Scan for the cell matching the given text and deliver its (x, y) coordinate at center. 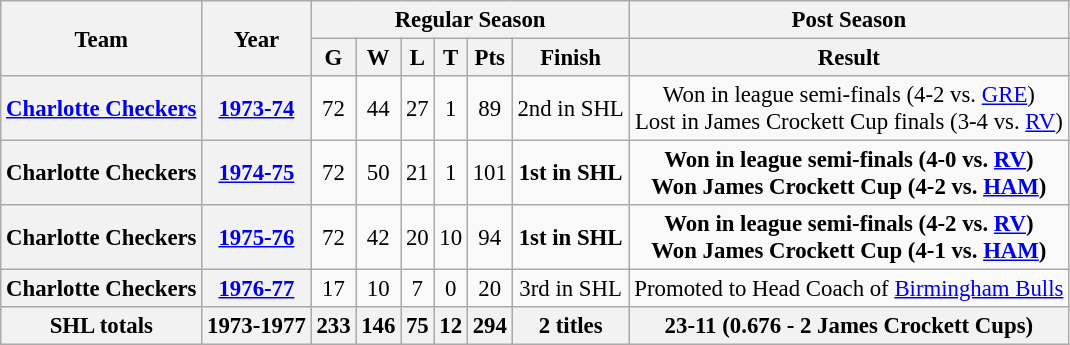
21 (418, 174)
G (334, 58)
Won in league semi-finals (4-2 vs. GRE) Lost in James Crockett Cup finals (3-4 vs. RV) (849, 108)
Won in league semi-finals (4-0 vs. RV) Won James Crockett Cup (4-2 vs. HAM) (849, 174)
Team (102, 38)
2nd in SHL (570, 108)
Post Season (849, 20)
1974-75 (256, 174)
L (418, 58)
7 (418, 289)
42 (378, 238)
50 (378, 174)
Year (256, 38)
Regular Season (470, 20)
Promoted to Head Coach of Birmingham Bulls (849, 289)
Won in league semi-finals (4-2 vs. RV) Won James Crockett Cup (4-1 vs. HAM) (849, 238)
27 (418, 108)
101 (490, 174)
Result (849, 58)
44 (378, 108)
0 (450, 289)
T (450, 58)
Finish (570, 58)
89 (490, 108)
1973-74 (256, 108)
Pts (490, 58)
94 (490, 238)
17 (334, 289)
1975-76 (256, 238)
W (378, 58)
1976-77 (256, 289)
3rd in SHL (570, 289)
